Pinpoint the cell where the given text exists, returning its (x, y) midpoint coordinate. 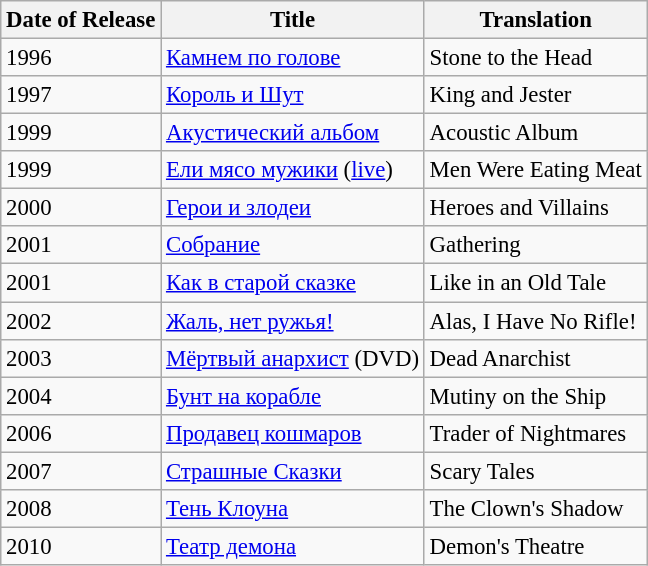
Title (293, 20)
Камнем по голове (293, 58)
Gathering (536, 245)
Жаль, нет ружья! (293, 321)
Продавец кошмаров (293, 433)
Акустический альбом (293, 133)
Собрание (293, 245)
Alas, I Have No Rifle! (536, 321)
Demon's Theatre (536, 546)
Театр демона (293, 546)
Король и Шут (293, 95)
Translation (536, 20)
Герои и злодеи (293, 208)
2010 (81, 546)
The Clown's Shadow (536, 509)
Мёртвый анархист (DVD) (293, 358)
2004 (81, 396)
2003 (81, 358)
Acoustic Album (536, 133)
Mutiny on the Ship (536, 396)
Stone to the Head (536, 58)
Тень Клоуна (293, 509)
Men Were Eating Meat (536, 170)
Scary Tales (536, 471)
2006 (81, 433)
Ели мясо мужики (live) (293, 170)
2007 (81, 471)
Бунт на корабле (293, 396)
Dead Anarchist (536, 358)
Like in an Old Tale (536, 283)
2002 (81, 321)
Heroes and Villains (536, 208)
Date of Release (81, 20)
Страшные Сказки (293, 471)
Trader of Nightmares (536, 433)
1996 (81, 58)
2000 (81, 208)
King and Jester (536, 95)
2008 (81, 509)
Как в старой сказке (293, 283)
1997 (81, 95)
